Find where the given text appears and provide that cell's center as (X, Y) coordinate. 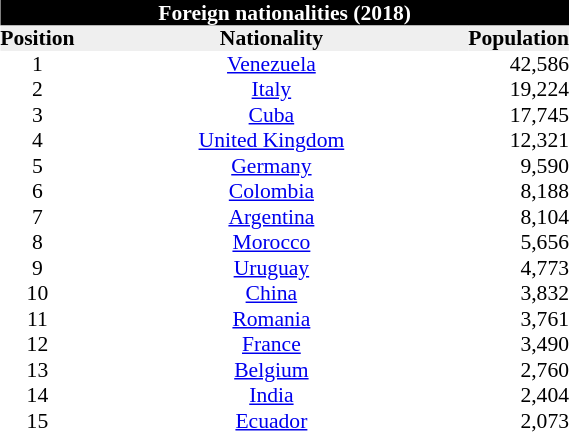
3,832 (518, 293)
9 (37, 268)
10 (37, 293)
3,490 (518, 345)
7 (37, 217)
China (272, 293)
4,773 (518, 268)
19,224 (518, 89)
Uruguay (272, 268)
11 (37, 319)
8,188 (518, 191)
Nationality (272, 39)
3,761 (518, 319)
India (272, 395)
17,745 (518, 115)
3 (37, 115)
13 (37, 370)
United Kingdom (272, 141)
8 (37, 243)
12 (37, 345)
Cuba (272, 115)
Romania (272, 319)
Position (37, 39)
9,590 (518, 166)
2 (37, 89)
12,321 (518, 141)
Venezuela (272, 64)
5 (37, 166)
France (272, 345)
6 (37, 191)
Belgium (272, 370)
Colombia (272, 191)
5,656 (518, 243)
2,760 (518, 370)
8,104 (518, 217)
42,586 (518, 64)
Germany (272, 166)
4 (37, 141)
Argentina (272, 217)
Population (518, 39)
Morocco (272, 243)
14 (37, 395)
Italy (272, 89)
2,404 (518, 395)
Foreign nationalities (2018) (284, 13)
1 (37, 64)
